Find where the given text appears and provide that cell's center as [x, y] coordinate. 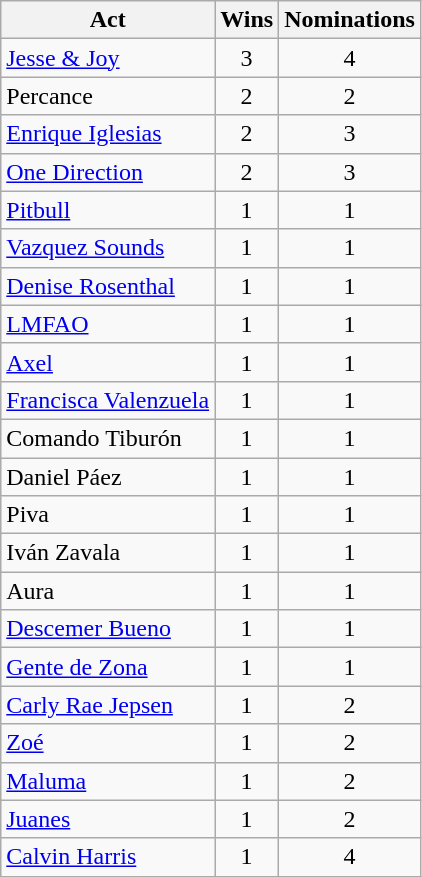
Zoé [108, 743]
Piva [108, 515]
Descemer Bueno [108, 629]
Nominations [350, 20]
Wins [247, 20]
Percance [108, 96]
Calvin Harris [108, 857]
Pitbull [108, 210]
One Direction [108, 172]
Carly Rae Jepsen [108, 705]
Comando Tiburón [108, 438]
Jesse & Joy [108, 58]
Axel [108, 362]
LMFAO [108, 324]
Daniel Páez [108, 477]
Francisca Valenzuela [108, 400]
Vazquez Sounds [108, 248]
Juanes [108, 819]
Enrique Iglesias [108, 134]
Maluma [108, 781]
Gente de Zona [108, 667]
Aura [108, 591]
Act [108, 20]
Denise Rosenthal [108, 286]
Iván Zavala [108, 553]
